Scan for the cell matching the given text and deliver its [X, Y] coordinate at center. 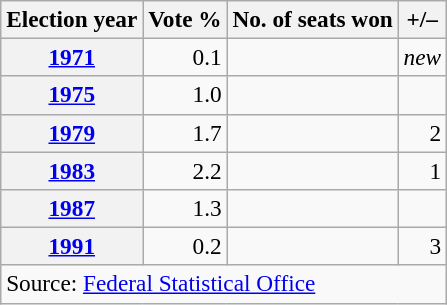
2.2 [185, 170]
1979 [72, 133]
new [422, 57]
No. of seats won [312, 19]
1 [422, 170]
0.1 [185, 57]
Vote % [185, 19]
0.2 [185, 246]
Election year [72, 19]
Source: Federal Statistical Office [224, 284]
1987 [72, 208]
2 [422, 133]
1971 [72, 57]
1.0 [185, 95]
1.3 [185, 208]
1.7 [185, 133]
+/– [422, 19]
3 [422, 246]
1983 [72, 170]
1991 [72, 246]
1975 [72, 95]
